Search for the cell housing the specified text and yield its (X, Y) center coordinate. 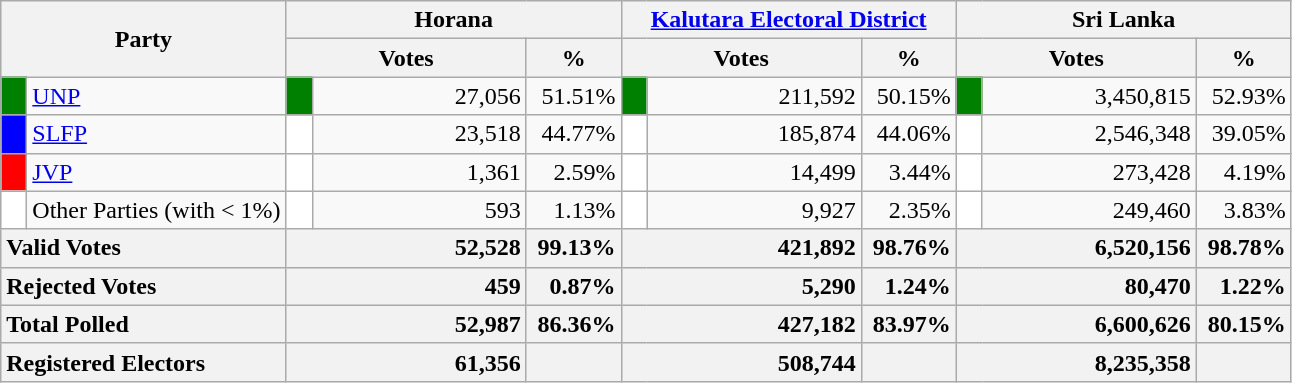
Registered Electors (144, 362)
80.15% (1244, 324)
3.83% (1244, 210)
2.35% (908, 210)
1.24% (908, 286)
52,528 (406, 248)
2,546,348 (1089, 134)
99.13% (574, 248)
Other Parties (with < 1%) (156, 210)
UNP (156, 96)
1,361 (419, 172)
5,290 (741, 286)
3,450,815 (1089, 96)
0.87% (574, 286)
98.76% (908, 248)
JVP (156, 172)
1.13% (574, 210)
23,518 (419, 134)
249,460 (1089, 210)
3.44% (908, 172)
98.78% (1244, 248)
51.51% (574, 96)
459 (406, 286)
6,520,156 (1076, 248)
44.77% (574, 134)
6,600,626 (1076, 324)
593 (419, 210)
44.06% (908, 134)
Total Polled (144, 324)
50.15% (908, 96)
508,744 (741, 362)
83.97% (908, 324)
61,356 (406, 362)
427,182 (741, 324)
9,927 (754, 210)
80,470 (1076, 286)
8,235,358 (1076, 362)
27,056 (419, 96)
14,499 (754, 172)
Valid Votes (144, 248)
Rejected Votes (144, 286)
421,892 (741, 248)
273,428 (1089, 172)
4.19% (1244, 172)
52.93% (1244, 96)
86.36% (574, 324)
Party (144, 39)
1.22% (1244, 286)
185,874 (754, 134)
SLFP (156, 134)
211,592 (754, 96)
Horana (454, 20)
52,987 (406, 324)
Sri Lanka (1124, 20)
39.05% (1244, 134)
Kalutara Electoral District (788, 20)
2.59% (574, 172)
